Determine the [X, Y] coordinate at the center of the cell enclosing the given text.  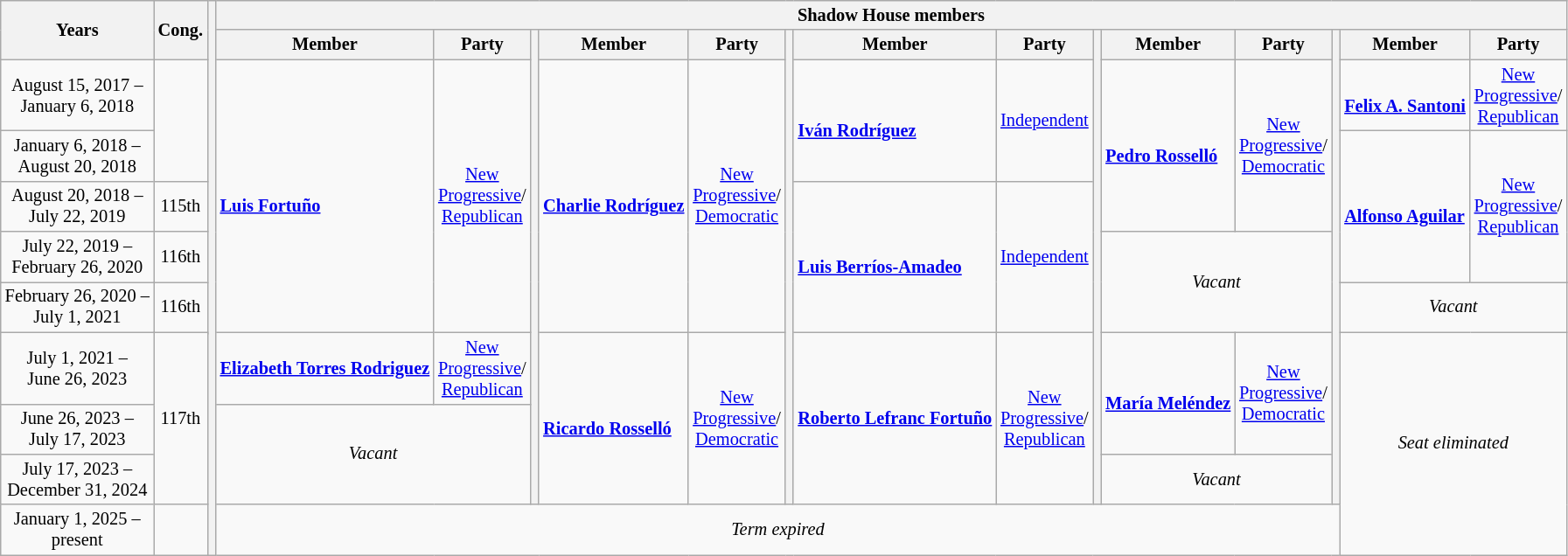
117th [180, 418]
Alfonso Aguilar [1404, 206]
Luis Fortuño [325, 196]
August 20, 2018 –July 22, 2019 [77, 206]
Luis Berríos-Amadeo [895, 257]
María Meléndez [1168, 393]
July 22, 2019 –February 26, 2020 [77, 257]
Elizabeth Torres Rodriguez [325, 368]
Shadow House members [892, 15]
January 1, 2025 –present [77, 530]
February 26, 2020 –July 1, 2021 [77, 307]
Ricardo Rosselló [614, 418]
July 17, 2023 –December 31, 2024 [77, 479]
Iván Rodríguez [895, 121]
January 6, 2018 –August 20, 2018 [77, 156]
Felix A. Santoni [1404, 95]
115th [180, 206]
August 15, 2017 –January 6, 2018 [77, 95]
July 1, 2021 –June 26, 2023 [77, 368]
Charlie Rodríguez [614, 196]
June 26, 2023 –July 17, 2023 [77, 429]
Roberto Lefranc Fortuño [895, 418]
Term expired [778, 530]
Cong. [180, 30]
Seat eliminated [1453, 444]
Years [77, 30]
Pedro Rosselló [1168, 145]
